Output the (X, Y) coordinate of the center of the cell containing the given text.  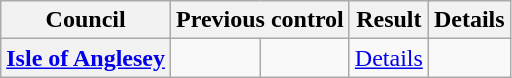
Council (86, 20)
Previous control (260, 20)
Isle of Anglesey (86, 58)
Result (388, 20)
